From the cell containing the given text, extract its center point as (x, y) coordinate. 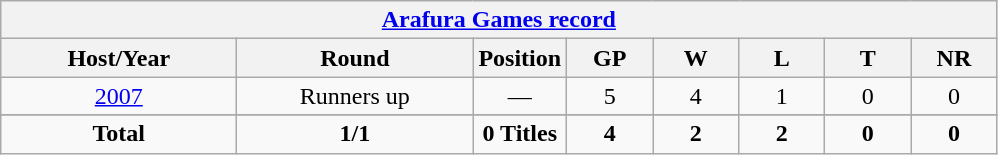
GP (610, 58)
Arafura Games record (499, 20)
Round (355, 58)
— (520, 96)
Position (520, 58)
2007 (119, 96)
L (782, 58)
Runners up (355, 96)
1 (782, 96)
0 Titles (520, 134)
1/1 (355, 134)
NR (954, 58)
W (696, 58)
T (868, 58)
Total (119, 134)
5 (610, 96)
Host/Year (119, 58)
